For the text-containing cell, return its midpoint in [x, y] coordinate format. 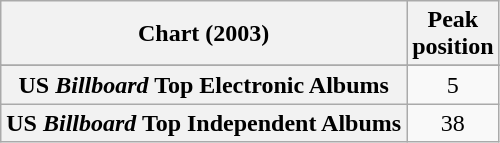
US Billboard Top Electronic Albums [204, 85]
38 [453, 123]
US Billboard Top Independent Albums [204, 123]
Peakposition [453, 34]
5 [453, 85]
Chart (2003) [204, 34]
